Capture the cell that displays the provided text and extract its (X, Y) central coordinate. 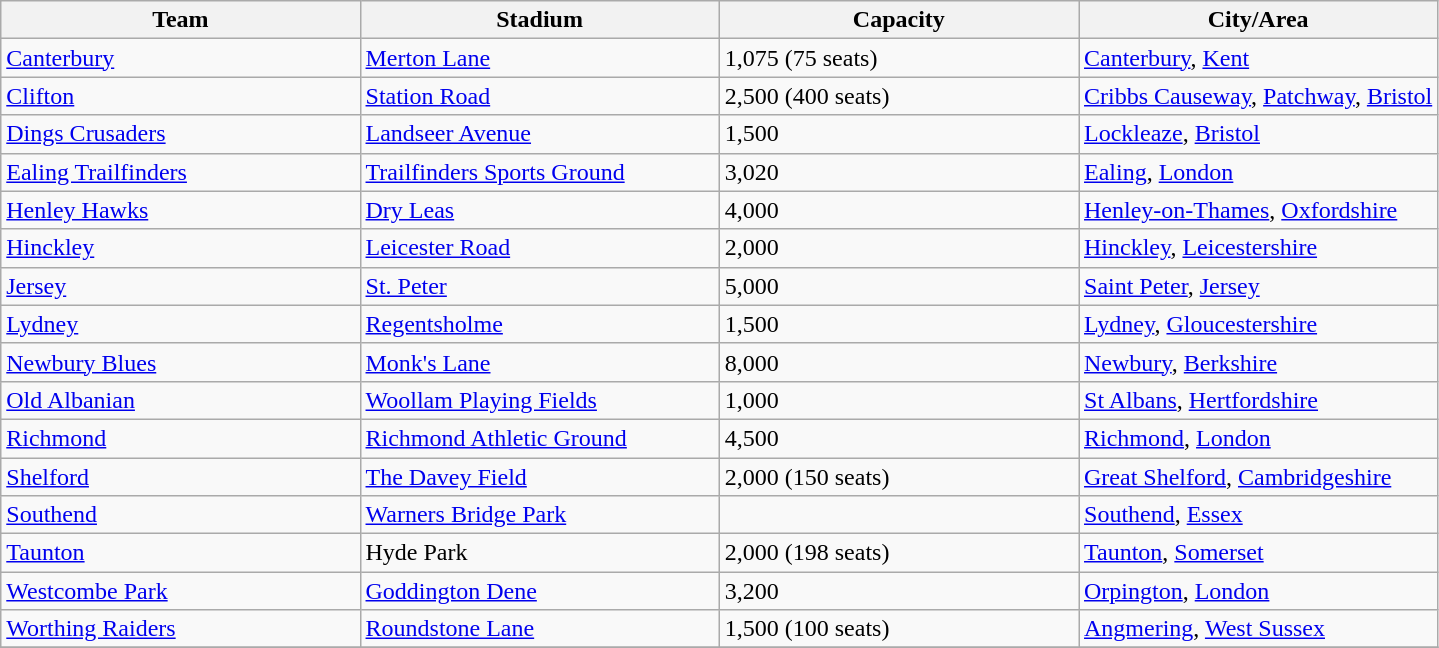
Richmond (180, 438)
Hinckley, Leicestershire (1258, 248)
Merton Lane (540, 58)
Lydney (180, 324)
City/Area (1258, 20)
Hyde Park (540, 553)
Southend (180, 515)
Team (180, 20)
Landseer Avenue (540, 134)
2,500 (400 seats) (898, 96)
Roundstone Lane (540, 629)
Westcombe Park (180, 591)
4,000 (898, 210)
Dry Leas (540, 210)
Newbury Blues (180, 362)
St Albans, Hertfordshire (1258, 400)
Great Shelford, Cambridgeshire (1258, 477)
Woollam Playing Fields (540, 400)
5,000 (898, 286)
2,000 (898, 248)
Henley-on-Thames, Oxfordshire (1258, 210)
1,500 (100 seats) (898, 629)
Warners Bridge Park (540, 515)
1,075 (75 seats) (898, 58)
Lockleaze, Bristol (1258, 134)
Angmering, West Sussex (1258, 629)
Goddington Dene (540, 591)
2,000 (150 seats) (898, 477)
3,020 (898, 172)
Regentsholme (540, 324)
Orpington, London (1258, 591)
Clifton (180, 96)
4,500 (898, 438)
Richmond Athletic Ground (540, 438)
Stadium (540, 20)
Saint Peter, Jersey (1258, 286)
Monk's Lane (540, 362)
Capacity (898, 20)
1,000 (898, 400)
Hinckley (180, 248)
Ealing Trailfinders (180, 172)
Newbury, Berkshire (1258, 362)
Shelford (180, 477)
Canterbury, Kent (1258, 58)
Canterbury (180, 58)
Old Albanian (180, 400)
Station Road (540, 96)
Taunton, Somerset (1258, 553)
Southend, Essex (1258, 515)
Richmond, London (1258, 438)
Trailfinders Sports Ground (540, 172)
Cribbs Causeway, Patchway, Bristol (1258, 96)
Lydney, Gloucestershire (1258, 324)
3,200 (898, 591)
Dings Crusaders (180, 134)
Leicester Road (540, 248)
Henley Hawks (180, 210)
Ealing, London (1258, 172)
Worthing Raiders (180, 629)
8,000 (898, 362)
Taunton (180, 553)
Jersey (180, 286)
2,000 (198 seats) (898, 553)
The Davey Field (540, 477)
St. Peter (540, 286)
